Return the [X, Y] coordinate for the center point of the cell that contains the specified text.  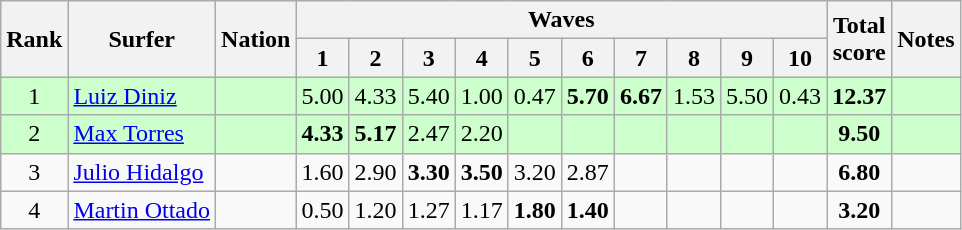
5.50 [746, 96]
5 [534, 58]
1.40 [588, 210]
5.17 [376, 134]
0.47 [534, 96]
1.00 [482, 96]
9 [746, 58]
12.37 [860, 96]
5.00 [322, 96]
Martin Ottado [142, 210]
6 [588, 58]
Max Torres [142, 134]
1.60 [322, 172]
Luiz Diniz [142, 96]
Notes [926, 39]
9.50 [860, 134]
1.53 [694, 96]
1.17 [482, 210]
1.27 [428, 210]
7 [640, 58]
3.30 [428, 172]
Surfer [142, 39]
1.80 [534, 210]
2.90 [376, 172]
2.20 [482, 134]
8 [694, 58]
1.20 [376, 210]
0.43 [800, 96]
6.67 [640, 96]
3.50 [482, 172]
6.80 [860, 172]
Rank [34, 39]
Totalscore [860, 39]
Nation [256, 39]
2.47 [428, 134]
Julio Hidalgo [142, 172]
Waves [562, 20]
2.87 [588, 172]
5.40 [428, 96]
10 [800, 58]
5.70 [588, 96]
0.50 [322, 210]
